Search for the cell housing the specified text and yield its [x, y] center coordinate. 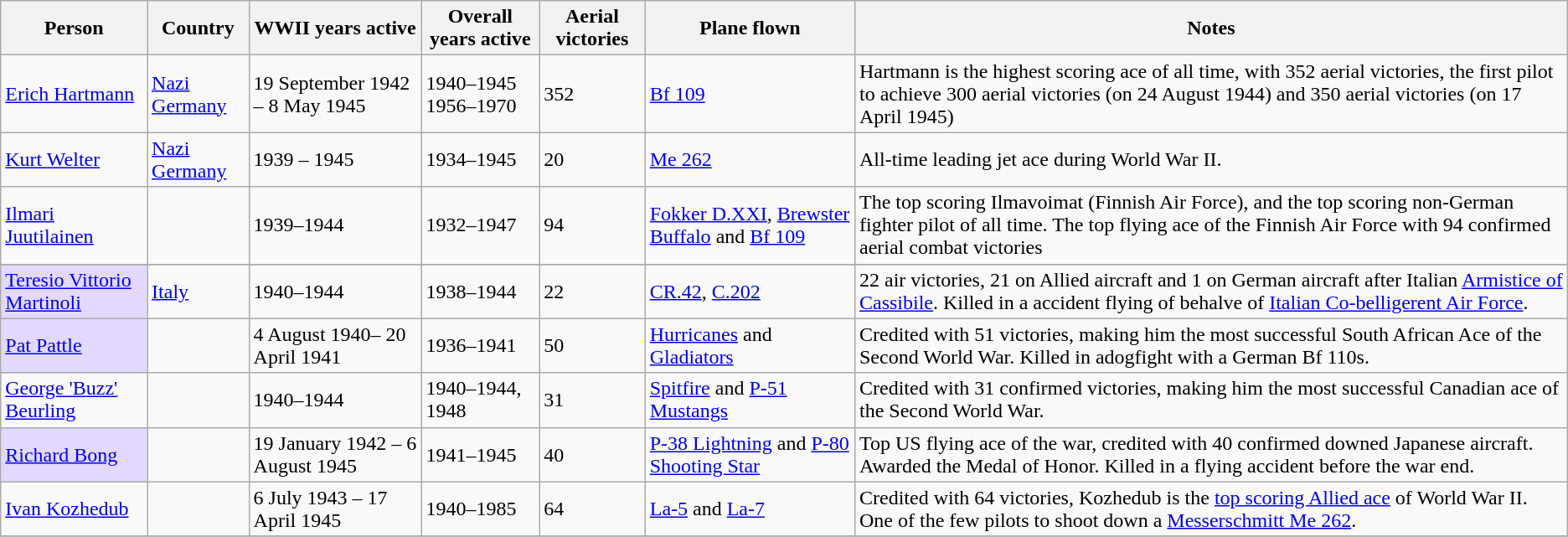
40 [593, 454]
22 [593, 292]
94 [593, 225]
Bf 109 [750, 94]
6 July 1943 – 17 April 1945 [335, 509]
1932–1947 [481, 225]
Me 262 [750, 159]
20 [593, 159]
1939–1944 [335, 225]
All-time leading jet ace during World War II. [1211, 159]
31 [593, 400]
Fokker D.XXI, Brewster Buffalo and Bf 109 [750, 225]
Kurt Welter [74, 159]
19 September 1942 – 8 May 1945 [335, 94]
Ivan Kozhedub [74, 509]
352 [593, 94]
P-38 Lightning and P-80 Shooting Star [750, 454]
Pat Pattle [74, 345]
WWII years active [335, 28]
Hurricanes and Gladiators [750, 345]
Ilmari Juutilainen [74, 225]
Erich Hartmann [74, 94]
La-5 and La-7 [750, 509]
64 [593, 509]
Notes [1211, 28]
Person [74, 28]
4 August 1940– 20 April 1941 [335, 345]
Italy [199, 292]
1941–1945 [481, 454]
Credited with 51 victories, making him the most successful South African Ace of the Second World War. Killed in adogfight with a German Bf 110s. [1211, 345]
1940–1944, 1948 [481, 400]
CR.42, C.202 [750, 292]
Plane flown [750, 28]
1936–1941 [481, 345]
19 January 1942 – 6 August 1945 [335, 454]
Teresio Vittorio Martinoli [74, 292]
50 [593, 345]
Credited with 31 confirmed victories, making him the most successful Canadian ace of the Second World War. [1211, 400]
Spitfire and P-51 Mustangs [750, 400]
1939 – 1945 [335, 159]
Country [199, 28]
Aerial victories [593, 28]
George 'Buzz' Beurling [74, 400]
Credited with 64 victories, Kozhedub is the top scoring Allied ace of World War II. One of the few pilots to shoot down a Messerschmitt Me 262. [1211, 509]
Overall years active [481, 28]
1940–19451956–1970 [481, 94]
1940–1985 [481, 509]
Richard Bong [74, 454]
1934–1945 [481, 159]
1938–1944 [481, 292]
